Search for the cell housing the specified text and yield its (X, Y) center coordinate. 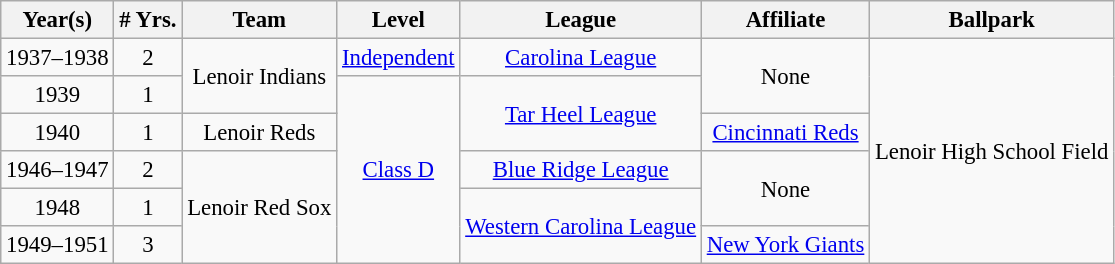
Western Carolina League (581, 226)
Affiliate (785, 20)
Year(s) (58, 20)
Independent (398, 58)
Blue Ridge League (581, 170)
Class D (398, 170)
3 (148, 245)
1939 (58, 95)
1946–1947 (58, 170)
Level (398, 20)
Lenoir Indians (260, 76)
Cincinnati Reds (785, 133)
Tar Heel League (581, 114)
Lenoir Red Sox (260, 208)
New York Giants (785, 245)
Lenoir Reds (260, 133)
Ballpark (992, 20)
# Yrs. (148, 20)
1949–1951 (58, 245)
Carolina League (581, 58)
League (581, 20)
1948 (58, 208)
1940 (58, 133)
1937–1938 (58, 58)
Team (260, 20)
